Pinpoint the cell where the given text exists, returning its [x, y] midpoint coordinate. 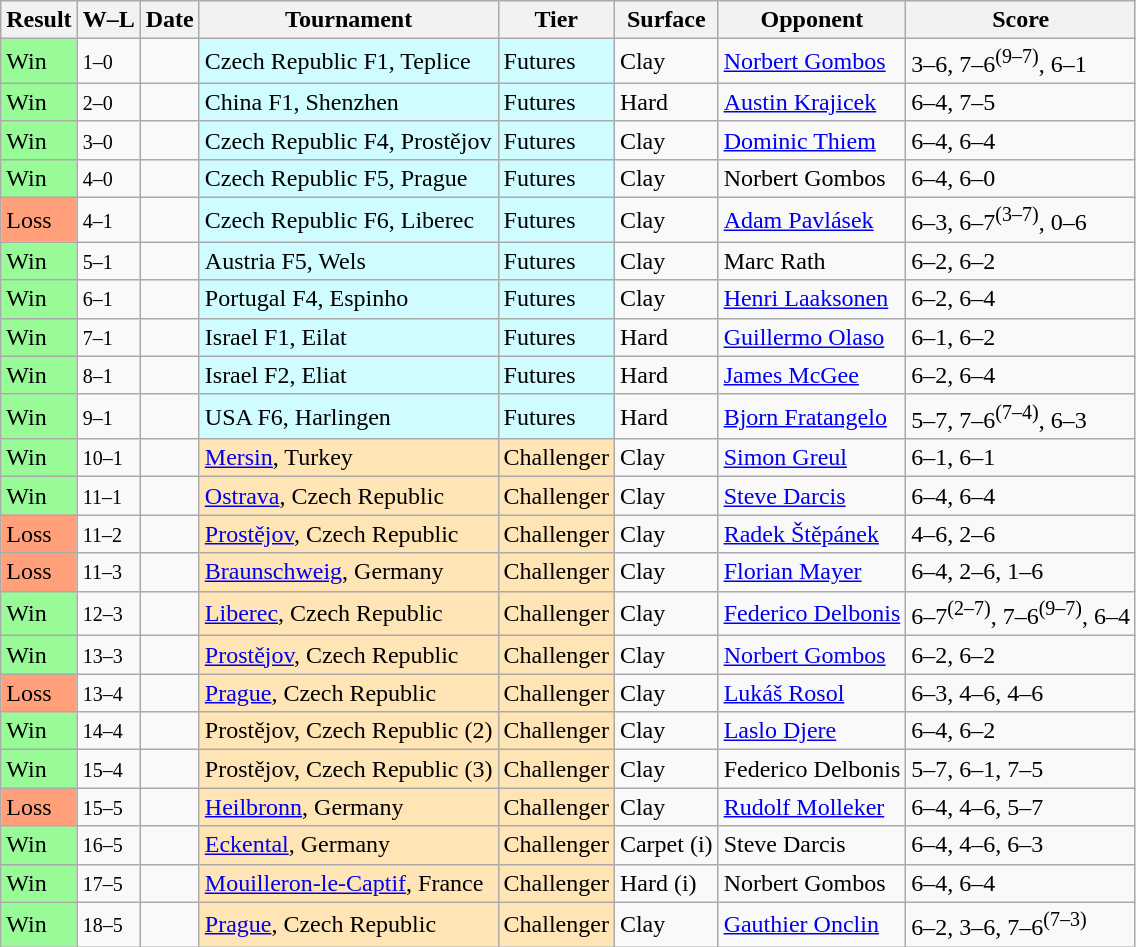
18–5 [108, 924]
Bjorn Fratangelo [812, 416]
6–4, 4–6, 6–3 [1021, 845]
14–4 [108, 731]
Israel F2, Eliat [348, 375]
6–2, 3–6, 7–6(7–3) [1021, 924]
Henri Laaksonen [812, 299]
13–4 [108, 693]
6–1, 6–1 [1021, 458]
8–1 [108, 375]
Carpet (i) [666, 845]
Portugal F4, Espinho [348, 299]
16–5 [108, 845]
USA F6, Harlingen [348, 416]
Israel F1, Eilat [348, 337]
Date [170, 20]
Czech Republic F6, Liberec [348, 220]
6–3, 6–7(3–7), 0–6 [1021, 220]
Prostějov, Czech Republic (2) [348, 731]
6–3, 4–6, 4–6 [1021, 693]
Laslo Djere [812, 731]
6–4, 4–6, 5–7 [1021, 807]
Rudolf Molleker [812, 807]
15–5 [108, 807]
6–1, 6–2 [1021, 337]
Surface [666, 20]
9–1 [108, 416]
Simon Greul [812, 458]
Guillermo Olaso [812, 337]
5–7, 6–1, 7–5 [1021, 769]
4–1 [108, 220]
Mersin, Turkey [348, 458]
6–1 [108, 299]
6–4, 6–2 [1021, 731]
Prostějov, Czech Republic (3) [348, 769]
Dominic Thiem [812, 140]
Czech Republic F5, Prague [348, 178]
12–3 [108, 614]
1–0 [108, 62]
6–7(2–7), 7–6(9–7), 6–4 [1021, 614]
Mouilleron-le-Captif, France [348, 883]
Score [1021, 20]
2–0 [108, 102]
3–0 [108, 140]
Heilbronn, Germany [348, 807]
6–4, 6–0 [1021, 178]
China F1, Shenzhen [348, 102]
Hard (i) [666, 883]
Result [39, 20]
10–1 [108, 458]
11–3 [108, 572]
Eckental, Germany [348, 845]
Lukáš Rosol [812, 693]
Braunschweig, Germany [348, 572]
Liberec, Czech Republic [348, 614]
Adam Pavlásek [812, 220]
7–1 [108, 337]
Florian Mayer [812, 572]
17–5 [108, 883]
Tournament [348, 20]
Czech Republic F1, Teplice [348, 62]
3–6, 7–6(9–7), 6–1 [1021, 62]
6–4, 7–5 [1021, 102]
6–4, 2–6, 1–6 [1021, 572]
13–3 [108, 655]
4–6, 2–6 [1021, 534]
Austria F5, Wels [348, 261]
5–1 [108, 261]
James McGee [812, 375]
4–0 [108, 178]
Tier [556, 20]
W–L [108, 20]
Austin Krajicek [812, 102]
Opponent [812, 20]
Czech Republic F4, Prostějov [348, 140]
Ostrava, Czech Republic [348, 496]
11–2 [108, 534]
Marc Rath [812, 261]
Radek Štěpánek [812, 534]
11–1 [108, 496]
15–4 [108, 769]
Gauthier Onclin [812, 924]
5–7, 7–6(7–4), 6–3 [1021, 416]
